Return (X, Y) of the center of cell containing provided text 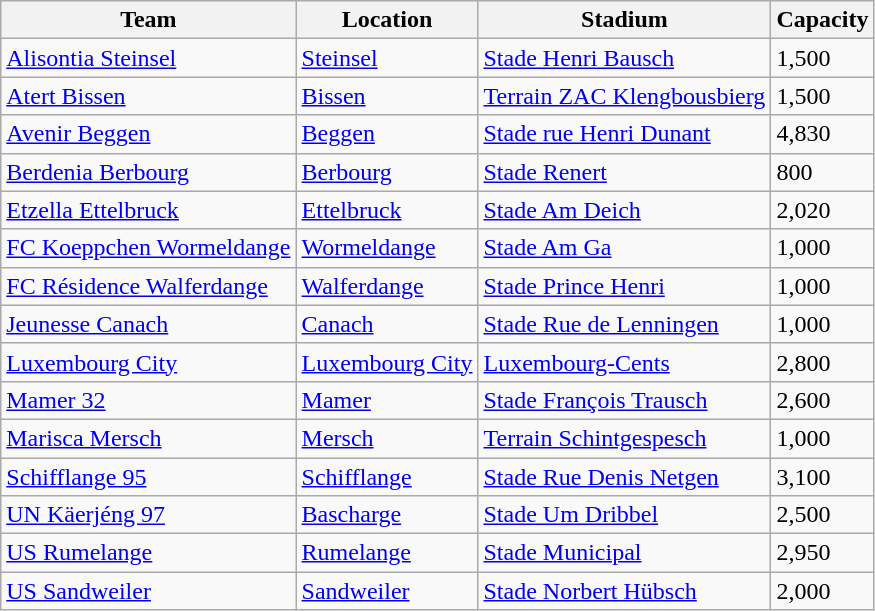
US Sandweiler (148, 591)
Stadium (624, 20)
Steinsel (387, 58)
Capacity (822, 20)
Stade Henri Bausch (624, 58)
UN Käerjéng 97 (148, 515)
Berbourg (387, 172)
Ettelbruck (387, 210)
Etzella Ettelbruck (148, 210)
Terrain Schintgespesch (624, 438)
4,830 (822, 134)
Atert Bissen (148, 96)
Stade Municipal (624, 553)
2,500 (822, 515)
Schifflange 95 (148, 477)
2,600 (822, 400)
Stade Rue Denis Netgen (624, 477)
Avenir Beggen (148, 134)
Stade Prince Henri (624, 286)
Walferdange (387, 286)
Rumelange (387, 553)
Beggen (387, 134)
Stade rue Henri Dunant (624, 134)
Stade Um Dribbel (624, 515)
Jeunesse Canach (148, 324)
Mamer 32 (148, 400)
Stade Am Ga (624, 248)
Bascharge (387, 515)
Stade Norbert Hübsch (624, 591)
Team (148, 20)
FC Koeppchen Wormeldange (148, 248)
2,950 (822, 553)
800 (822, 172)
Mersch (387, 438)
Berdenia Berbourg (148, 172)
Mamer (387, 400)
Stade François Trausch (624, 400)
Stade Renert (624, 172)
2,020 (822, 210)
2,800 (822, 362)
Stade Am Deich (624, 210)
Canach (387, 324)
Schifflange (387, 477)
Wormeldange (387, 248)
Alisontia Steinsel (148, 58)
Bissen (387, 96)
US Rumelange (148, 553)
Stade Rue de Lenningen (624, 324)
2,000 (822, 591)
3,100 (822, 477)
Marisca Mersch (148, 438)
Luxembourg-Cents (624, 362)
Terrain ZAC Klengbousbierg (624, 96)
Location (387, 20)
Sandweiler (387, 591)
FC Résidence Walferdange (148, 286)
